Return the (X, Y) coordinate for the center point of the cell that contains the specified text.  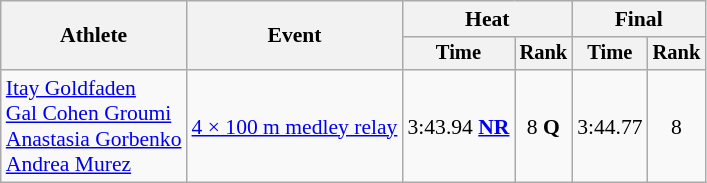
4 × 100 m medley relay (295, 126)
Itay GoldfadenGal Cohen GroumiAnastasia GorbenkoAndrea Murez (94, 126)
Event (295, 36)
3:43.94 NR (458, 126)
Heat (487, 19)
3:44.77 (610, 126)
8 Q (544, 126)
8 (677, 126)
Athlete (94, 36)
Final (638, 19)
